Pinpoint the cell where the given text exists, returning its [x, y] midpoint coordinate. 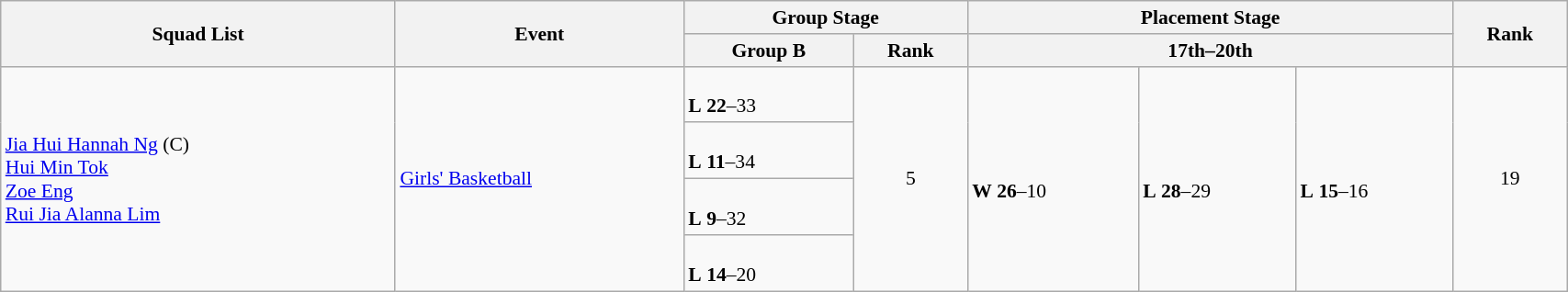
Group Stage [825, 17]
W 26–10 [1053, 178]
L 11–34 [768, 151]
Girls' Basketball [539, 178]
Group B [768, 51]
Squad List [198, 33]
5 [911, 178]
L 9–32 [768, 208]
L 15–16 [1374, 178]
17th–20th [1211, 51]
Jia Hui Hannah Ng (C)Hui Min TokZoe EngRui Jia Alanna Lim [198, 178]
Event [539, 33]
L 14–20 [768, 263]
Placement Stage [1211, 17]
L 28–29 [1216, 178]
L 22–33 [768, 94]
19 [1510, 178]
